Provide the [x, y] coordinate of the cell's center where the given text is located.  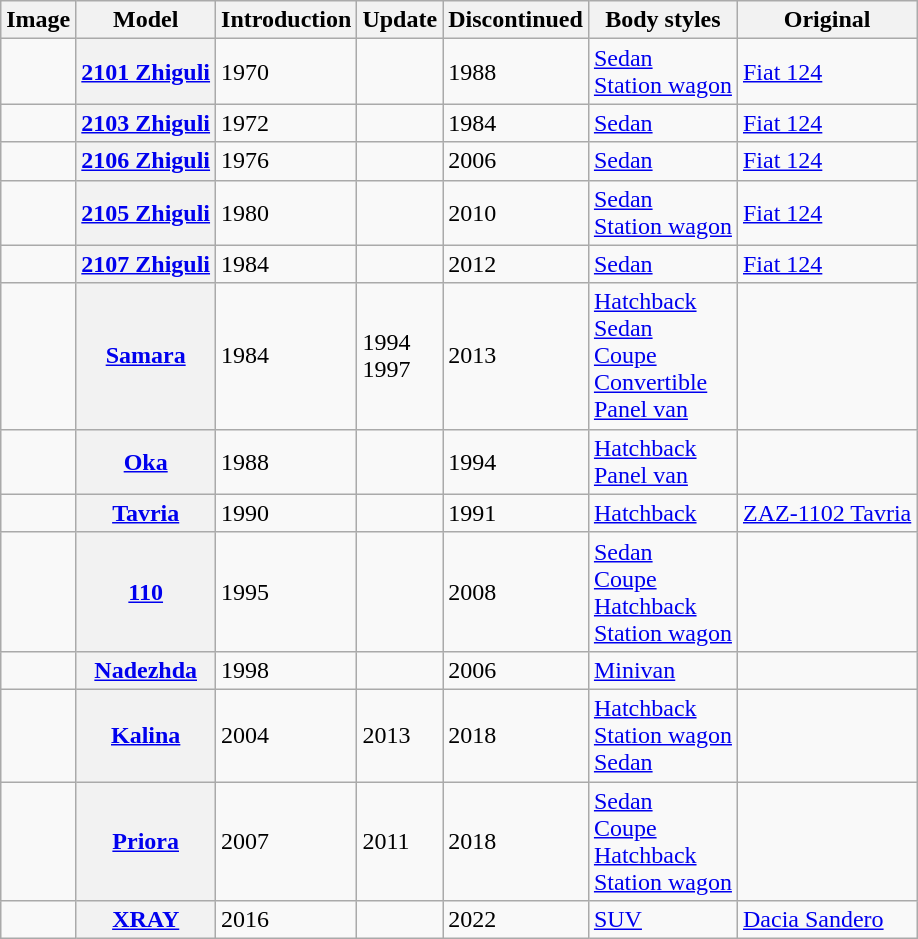
SUV [662, 920]
2011 [400, 842]
2103 Zhiguli [146, 123]
2008 [516, 592]
Tavria [146, 513]
XRAY [146, 920]
HatchbackPanel van [662, 462]
2007 [286, 842]
110 [146, 592]
1980 [286, 212]
Update [400, 20]
HatchbackStation wagonSedan [662, 735]
HatchbackSedanCoupeConvertiblePanel van [662, 356]
Hatchback [662, 513]
1972 [286, 123]
Priora [146, 842]
Body styles [662, 20]
Nadezhda [146, 670]
2004 [286, 735]
1970 [286, 72]
Samara [146, 356]
2010 [516, 212]
2016 [286, 920]
1995 [286, 592]
Minivan [662, 670]
Oka [146, 462]
Original [826, 20]
19941997 [400, 356]
2012 [516, 264]
1990 [286, 513]
2105 Zhiguli [146, 212]
Model [146, 20]
1998 [286, 670]
Dacia Sandero [826, 920]
1991 [516, 513]
1994 [516, 462]
Image [38, 20]
Introduction [286, 20]
Kalina [146, 735]
Discontinued [516, 20]
2106 Zhiguli [146, 161]
ZAZ-1102 Tavria [826, 513]
2022 [516, 920]
2107 Zhiguli [146, 264]
2101 Zhiguli [146, 72]
1976 [286, 161]
